For the text-containing cell, return its midpoint in [X, Y] coordinate format. 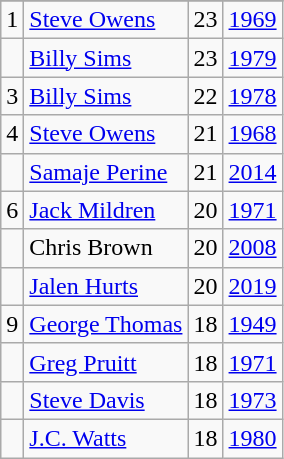
22 [206, 96]
1968 [252, 134]
1 [12, 20]
1949 [252, 324]
Chris Brown [106, 248]
6 [12, 210]
George Thomas [106, 324]
2008 [252, 248]
J.C. Watts [106, 438]
Jalen Hurts [106, 286]
Steve Davis [106, 400]
1978 [252, 96]
3 [12, 96]
2014 [252, 172]
1979 [252, 58]
9 [12, 324]
4 [12, 134]
Jack Mildren [106, 210]
Samaje Perine [106, 172]
Greg Pruitt [106, 362]
1973 [252, 400]
1980 [252, 438]
1969 [252, 20]
2019 [252, 286]
